Output the (x, y) coordinate of the center of the cell containing the given text.  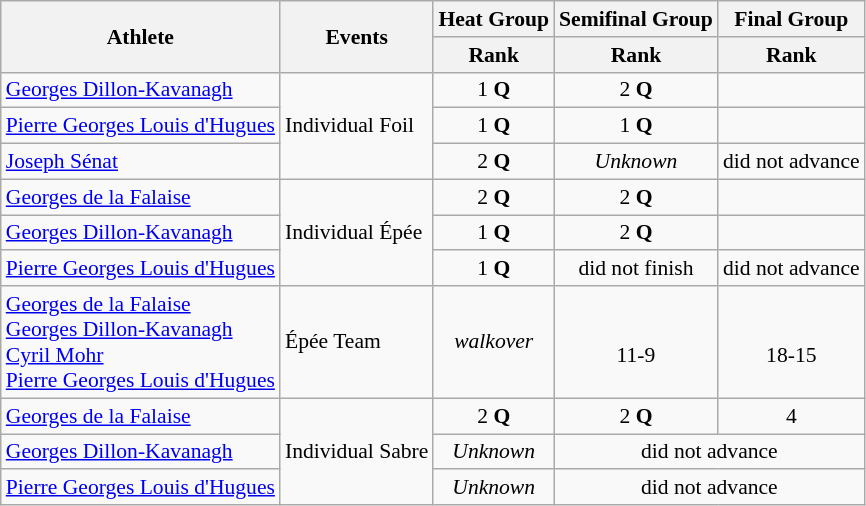
Semifinal Group (636, 19)
Athlete (140, 36)
Individual Foil (356, 126)
Individual Épée (356, 232)
Heat Group (494, 19)
11-9 (636, 342)
Events (356, 36)
Épée Team (356, 342)
Final Group (792, 19)
4 (792, 416)
Individual Sabre (356, 452)
walkover (494, 342)
did not finish (636, 269)
18-15 (792, 342)
Georges de la FalaiseGeorges Dillon-KavanaghCyril MohrPierre Georges Louis d'Hugues (140, 342)
Joseph Sénat (140, 162)
